Determine the (X, Y) coordinate at the center of the cell enclosing the given text.  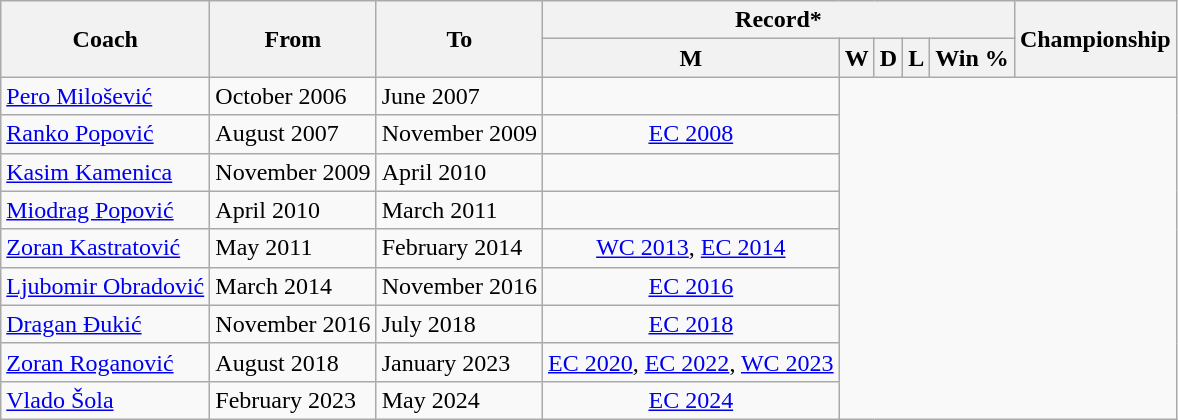
March 2014 (293, 286)
October 2006 (293, 96)
February 2014 (459, 248)
W (856, 58)
Miodrag Popović (106, 210)
August 2007 (293, 134)
Vlado Šola (106, 400)
January 2023 (459, 362)
Zoran Roganović (106, 362)
August 2018 (293, 362)
To (459, 39)
L (916, 58)
Pero Milošević (106, 96)
Championship (1095, 39)
Record* (778, 20)
February 2023 (293, 400)
Kasim Kamenica (106, 172)
Win % (972, 58)
WC 2013, EC 2014 (690, 248)
Zoran Kastratović (106, 248)
From (293, 39)
Coach (106, 39)
EC 2018 (690, 324)
May 2024 (459, 400)
Ljubomir Obradović (106, 286)
May 2011 (293, 248)
Dragan Đukić (106, 324)
EC 2008 (690, 134)
M (690, 58)
March 2011 (459, 210)
EC 2020, EC 2022, WC 2023 (690, 362)
June 2007 (459, 96)
July 2018 (459, 324)
D (888, 58)
EC 2016 (690, 286)
Ranko Popović (106, 134)
EC 2024 (690, 400)
